Return the [x, y] coordinate for the center point of the cell that contains the specified text.  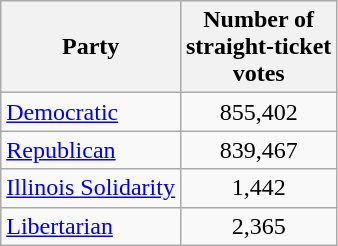
2,365 [258, 226]
Illinois Solidarity [91, 188]
Number ofstraight-ticketvotes [258, 47]
Republican [91, 150]
Democratic [91, 112]
Libertarian [91, 226]
839,467 [258, 150]
855,402 [258, 112]
Party [91, 47]
1,442 [258, 188]
